Return (x, y) of the center of cell containing provided text 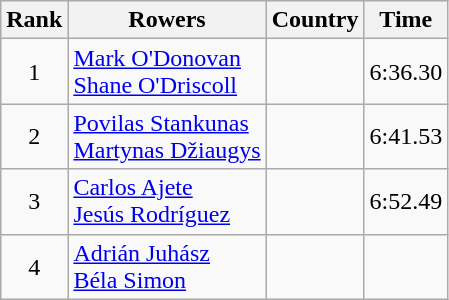
Time (406, 20)
Mark O'DonovanShane O'Driscoll (167, 72)
1 (34, 72)
Rank (34, 20)
Carlos AjeteJesús Rodríguez (167, 202)
Povilas StankunasMartynas Džiaugys (167, 136)
2 (34, 136)
3 (34, 202)
6:52.49 (406, 202)
6:41.53 (406, 136)
6:36.30 (406, 72)
Adrián JuhászBéla Simon (167, 266)
4 (34, 266)
Country (315, 20)
Rowers (167, 20)
